Determine the (x, y) coordinate at the center of the cell enclosing the given text.  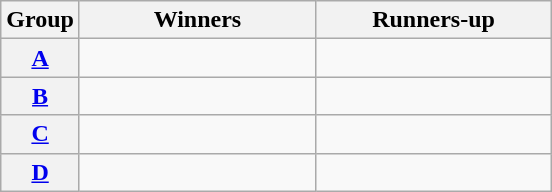
C (40, 134)
Group (40, 20)
Runners-up (433, 20)
Winners (197, 20)
A (40, 58)
D (40, 172)
B (40, 96)
